Output the (x, y) coordinate of the center of the cell containing the given text.  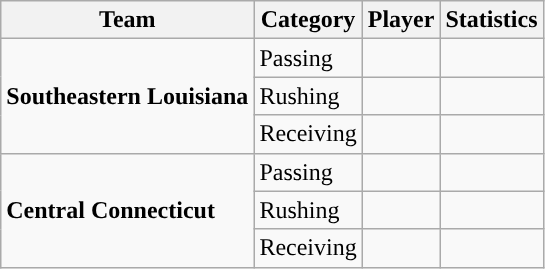
Statistics (492, 20)
Central Connecticut (128, 210)
Category (308, 20)
Team (128, 20)
Player (401, 20)
Southeastern Louisiana (128, 96)
